Extract the (x, y) coordinate from the center of the cell holding the provided text.  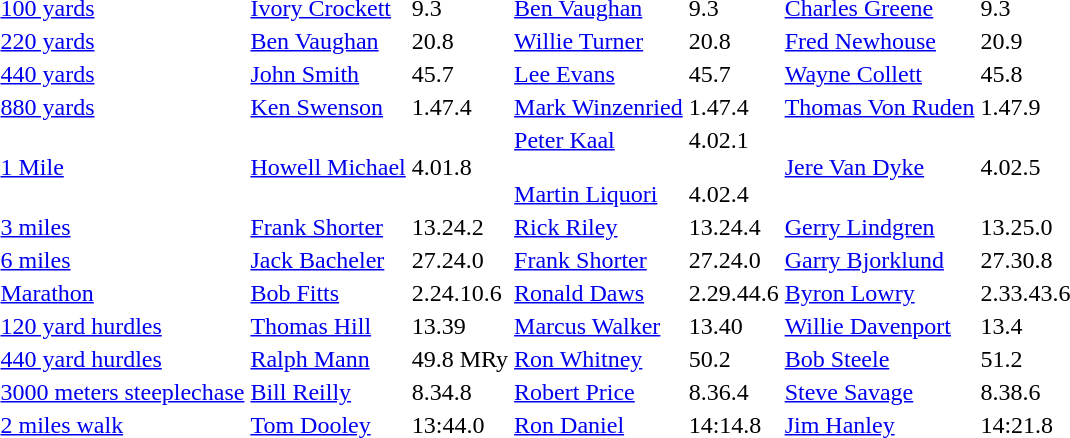
Peter KaalMartin Liquori (599, 167)
Bill Reilly (328, 392)
Bob Steele (880, 359)
Gerry Lindgren (880, 227)
Thomas Hill (328, 326)
13.40 (734, 326)
13.24.4 (734, 227)
13.39 (460, 326)
Ken Swenson (328, 107)
John Smith (328, 74)
Ben Vaughan (328, 41)
4.01.8 (460, 167)
Steve Savage (880, 392)
Robert Price (599, 392)
Ronald Daws (599, 293)
50.2 (734, 359)
8.36.4 (734, 392)
Byron Lowry (880, 293)
2.24.10.6 (460, 293)
2.29.44.6 (734, 293)
Wayne Collett (880, 74)
Ron Whitney (599, 359)
Rick Riley (599, 227)
Jere Van Dyke (880, 167)
Jack Bacheler (328, 260)
Bob Fitts (328, 293)
13.24.2 (460, 227)
Howell Michael (328, 167)
Garry Bjorklund (880, 260)
49.8 MRy (460, 359)
Thomas Von Ruden (880, 107)
4.02.14.02.4 (734, 167)
Mark Winzenried (599, 107)
8.34.8 (460, 392)
Lee Evans (599, 74)
Willie Turner (599, 41)
Willie Davenport (880, 326)
Marcus Walker (599, 326)
Fred Newhouse (880, 41)
Ralph Mann (328, 359)
